Provide the (X, Y) coordinate of the cell's center where the given text is located.  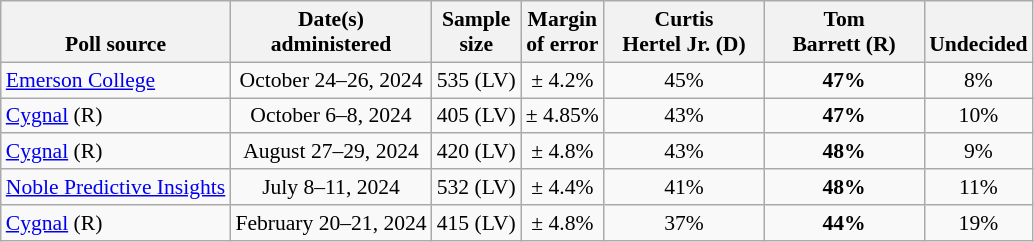
420 (LV) (476, 152)
Emerson College (116, 80)
TomBarrett (R) (844, 32)
9% (978, 152)
532 (LV) (476, 187)
45% (684, 80)
CurtisHertel Jr. (D) (684, 32)
Poll source (116, 32)
Noble Predictive Insights (116, 187)
Samplesize (476, 32)
± 4.2% (562, 80)
41% (684, 187)
October 6–8, 2024 (330, 116)
February 20–21, 2024 (330, 223)
44% (844, 223)
± 4.4% (562, 187)
July 8–11, 2024 (330, 187)
11% (978, 187)
37% (684, 223)
Marginof error (562, 32)
October 24–26, 2024 (330, 80)
Undecided (978, 32)
535 (LV) (476, 80)
415 (LV) (476, 223)
8% (978, 80)
10% (978, 116)
405 (LV) (476, 116)
August 27–29, 2024 (330, 152)
19% (978, 223)
± 4.85% (562, 116)
Date(s)administered (330, 32)
